Return [x, y] of the center of cell containing provided text 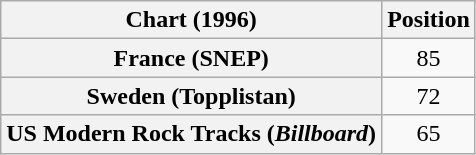
85 [429, 58]
Position [429, 20]
72 [429, 96]
Sweden (Topplistan) [192, 96]
France (SNEP) [192, 58]
65 [429, 134]
Chart (1996) [192, 20]
US Modern Rock Tracks (Billboard) [192, 134]
